Identify which cell holds the provided text, then report its (x, y) central coordinate. 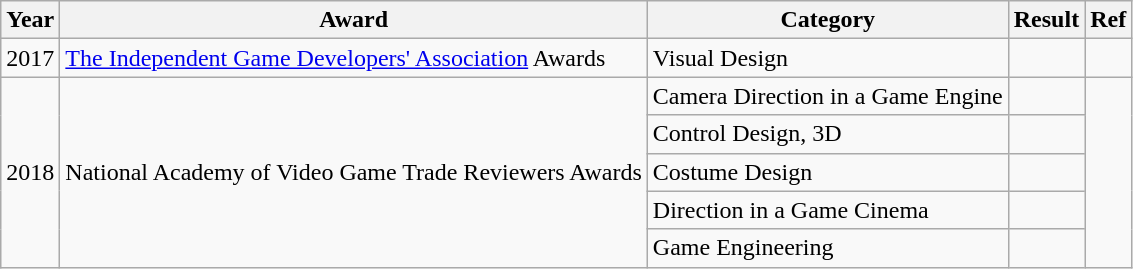
Camera Direction in a Game Engine (828, 96)
Visual Design (828, 58)
Game Engineering (828, 248)
Award (354, 20)
2017 (30, 58)
National Academy of Video Game Trade Reviewers Awards (354, 172)
Year (30, 20)
Control Design, 3D (828, 134)
Category (828, 20)
Ref (1108, 20)
Result (1046, 20)
2018 (30, 172)
The Independent Game Developers' Association Awards (354, 58)
Direction in a Game Cinema (828, 210)
Costume Design (828, 172)
